Output the (X, Y) coordinate of the center of the cell containing the given text.  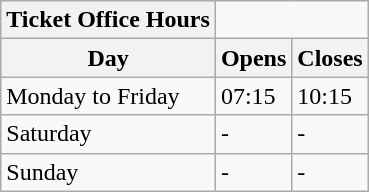
Day (108, 58)
Sunday (108, 172)
Saturday (108, 134)
Monday to Friday (108, 96)
Opens (253, 58)
10:15 (330, 96)
Closes (330, 58)
Ticket Office Hours (108, 20)
07:15 (253, 96)
